Output the (x, y) coordinate of the center of the cell containing the given text.  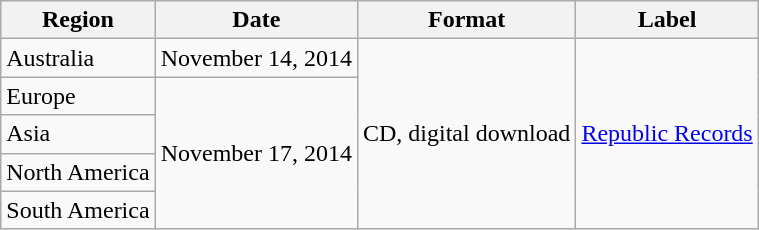
November 17, 2014 (256, 153)
Format (466, 20)
CD, digital download (466, 134)
Label (667, 20)
Australia (78, 58)
Region (78, 20)
South America (78, 210)
North America (78, 172)
Republic Records (667, 134)
Date (256, 20)
Asia (78, 134)
November 14, 2014 (256, 58)
Europe (78, 96)
